Pinpoint the cell where the given text exists, returning its [X, Y] midpoint coordinate. 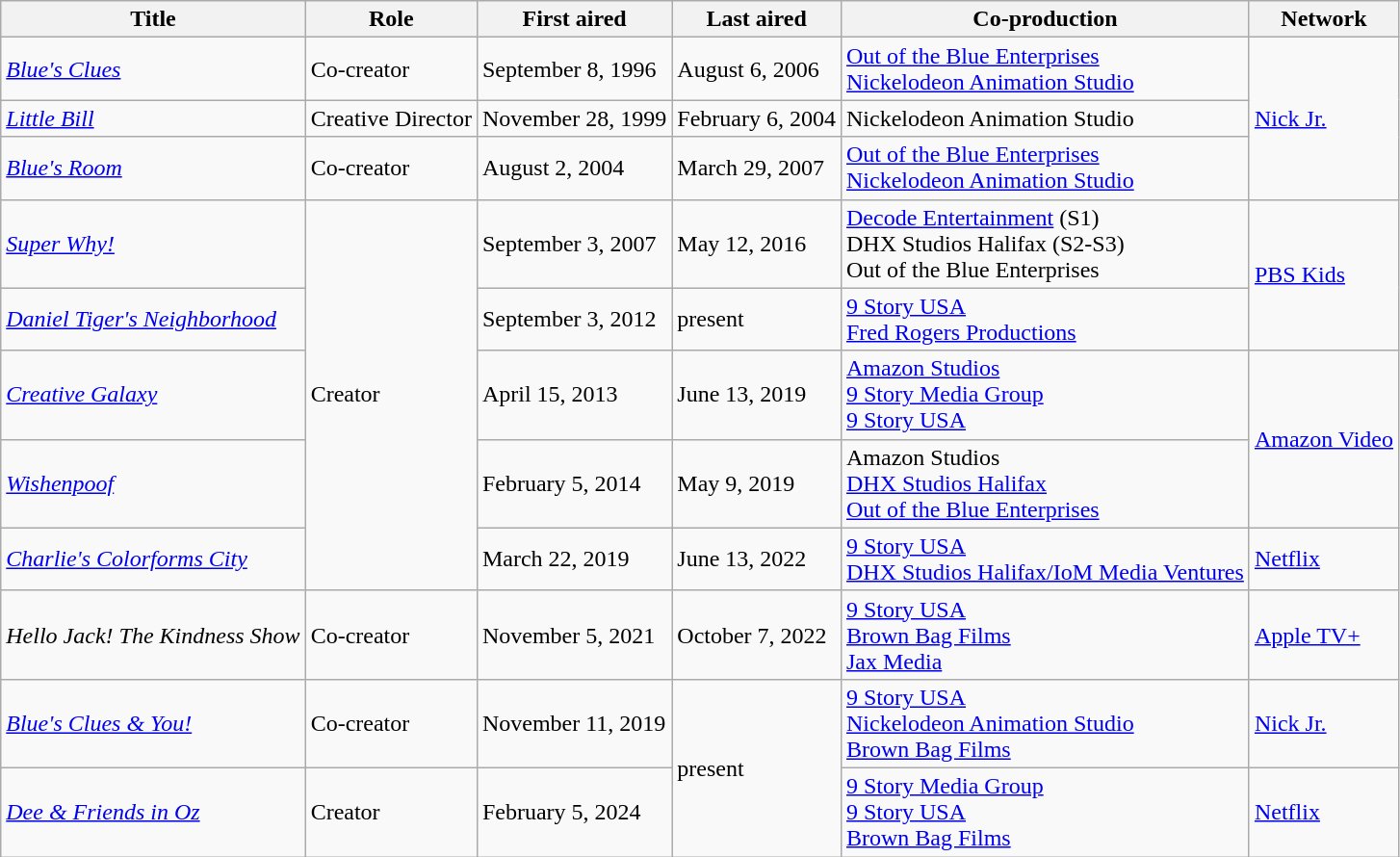
Charlie's Colorforms City [153, 558]
Wishenpoof [153, 483]
August 2, 2004 [574, 168]
Network [1323, 19]
June 13, 2022 [757, 558]
Dee & Friends in Oz [153, 812]
Co-production [1045, 19]
9 Story USAFred Rogers Productions [1045, 320]
September 3, 2007 [574, 244]
November 11, 2019 [574, 723]
First aired [574, 19]
Creative Director [391, 118]
Blue's Room [153, 168]
April 15, 2013 [574, 395]
Blue's Clues & You! [153, 723]
Blue's Clues [153, 69]
May 12, 2016 [757, 244]
Last aired [757, 19]
9 Story USANickelodeon Animation StudioBrown Bag Films [1045, 723]
Little Bill [153, 118]
Super Why! [153, 244]
February 5, 2024 [574, 812]
9 Story USABrown Bag FilmsJax Media [1045, 635]
November 5, 2021 [574, 635]
February 5, 2014 [574, 483]
Apple TV+ [1323, 635]
March 29, 2007 [757, 168]
August 6, 2006 [757, 69]
Role [391, 19]
Hello Jack! The Kindness Show [153, 635]
November 28, 1999 [574, 118]
February 6, 2004 [757, 118]
September 3, 2012 [574, 320]
Amazon Studios9 Story Media Group9 Story USA [1045, 395]
9 Story USADHX Studios Halifax/IoM Media Ventures [1045, 558]
October 7, 2022 [757, 635]
March 22, 2019 [574, 558]
Daniel Tiger's Neighborhood [153, 320]
Amazon Video [1323, 439]
PBS Kids [1323, 275]
Title [153, 19]
9 Story Media Group9 Story USABrown Bag Films [1045, 812]
Nickelodeon Animation Studio [1045, 118]
May 9, 2019 [757, 483]
June 13, 2019 [757, 395]
September 8, 1996 [574, 69]
Decode Entertainment (S1)DHX Studios Halifax (S2-S3)Out of the Blue Enterprises [1045, 244]
Amazon StudiosDHX Studios HalifaxOut of the Blue Enterprises [1045, 483]
Creative Galaxy [153, 395]
